Identify which cell holds the provided text, then report its (x, y) central coordinate. 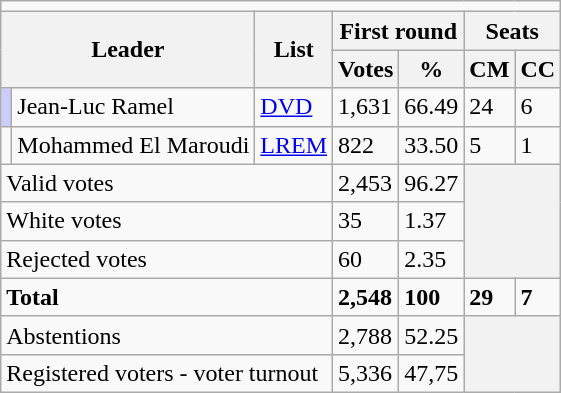
66.49 (432, 107)
29 (490, 297)
White votes (167, 221)
7 (538, 297)
2,548 (366, 297)
96.27 (432, 183)
First round (398, 31)
Abstentions (167, 335)
52.25 (432, 335)
2,453 (366, 183)
5 (490, 145)
1.37 (432, 221)
33.50 (432, 145)
1 (538, 145)
CC (538, 69)
2,788 (366, 335)
1,631 (366, 107)
24 (490, 107)
Mohammed El Maroudi (134, 145)
822 (366, 145)
Votes (366, 69)
Rejected votes (167, 259)
DVD (294, 107)
Seats (512, 31)
5,336 (366, 373)
LREM (294, 145)
List (294, 50)
2.35 (432, 259)
60 (366, 259)
47,75 (432, 373)
6 (538, 107)
Leader (128, 50)
Jean-Luc Ramel (134, 107)
Total (167, 297)
CM (490, 69)
35 (366, 221)
% (432, 69)
100 (432, 297)
Registered voters - voter turnout (167, 373)
Valid votes (167, 183)
